Return the (x, y) coordinate for the center point of the cell that contains the specified text.  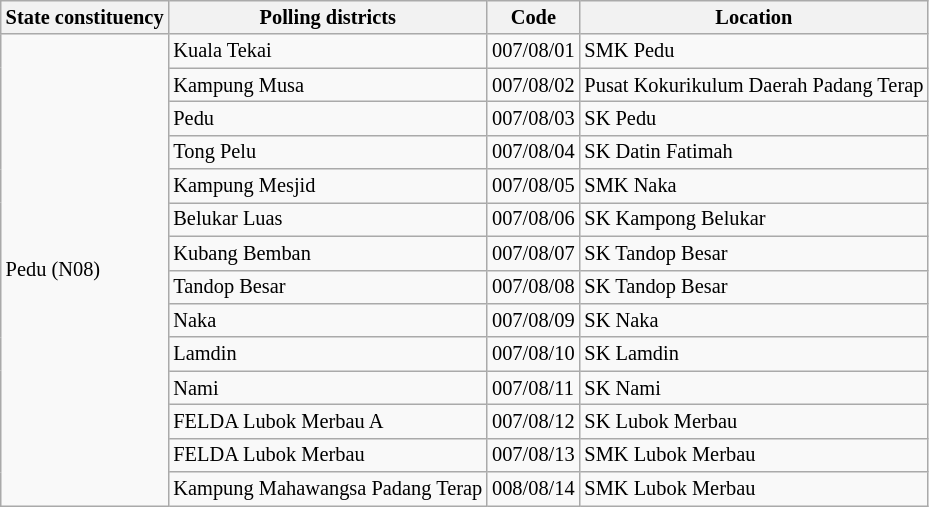
Kubang Bemban (328, 253)
FELDA Lubok Merbau (328, 455)
Belukar Luas (328, 219)
SMK Pedu (754, 51)
SK Lubok Merbau (754, 421)
Pusat Kokurikulum Daerah Padang Terap (754, 85)
Code (533, 17)
Kampung Musa (328, 85)
Naka (328, 320)
007/08/13 (533, 455)
State constituency (85, 17)
Tandop Besar (328, 287)
007/08/02 (533, 85)
007/08/03 (533, 118)
Pedu (328, 118)
008/08/14 (533, 489)
Kuala Tekai (328, 51)
Pedu (N08) (85, 270)
Lamdin (328, 354)
Polling districts (328, 17)
SK Nami (754, 388)
SMK Naka (754, 186)
FELDA Lubok Merbau A (328, 421)
007/08/01 (533, 51)
SK Kampong Belukar (754, 219)
Location (754, 17)
007/08/05 (533, 186)
SK Pedu (754, 118)
007/08/10 (533, 354)
007/08/06 (533, 219)
Tong Pelu (328, 152)
SK Lamdin (754, 354)
Kampung Mesjid (328, 186)
007/08/04 (533, 152)
007/08/11 (533, 388)
007/08/08 (533, 287)
007/08/12 (533, 421)
007/08/09 (533, 320)
007/08/07 (533, 253)
SK Datin Fatimah (754, 152)
SK Naka (754, 320)
Nami (328, 388)
Kampung Mahawangsa Padang Terap (328, 489)
